Pinpoint the cell where the given text exists, returning its [X, Y] midpoint coordinate. 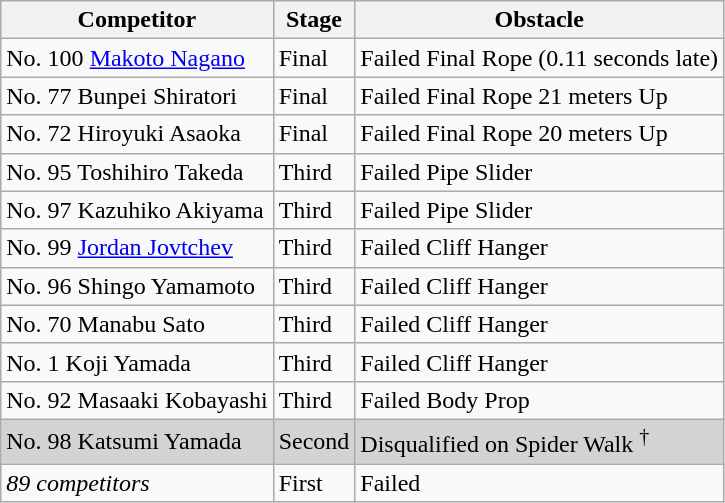
Second [314, 442]
No. 97 Kazuhiko Akiyama [137, 210]
Failed Final Rope 21 meters Up [540, 96]
89 competitors [137, 483]
Failed Body Prop [540, 400]
No. 95 Toshihiro Takeda [137, 172]
No. 100 Makoto Nagano [137, 58]
No. 72 Hiroyuki Asaoka [137, 134]
Failed [540, 483]
Failed Final Rope (0.11 seconds late) [540, 58]
No. 70 Manabu Sato [137, 324]
Obstacle [540, 20]
Competitor [137, 20]
Disqualified on Spider Walk † [540, 442]
No. 92 Masaaki Kobayashi [137, 400]
No. 99 Jordan Jovtchev [137, 248]
No. 98 Katsumi Yamada [137, 442]
No. 96 Shingo Yamamoto [137, 286]
No. 77 Bunpei Shiratori [137, 96]
No. 1 Koji Yamada [137, 362]
Failed Final Rope 20 meters Up [540, 134]
First [314, 483]
Stage [314, 20]
